Provide the (x, y) coordinate of the cell's center where the given text is located.  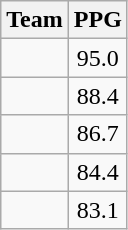
83.1 (98, 210)
PPG (98, 20)
88.4 (98, 96)
86.7 (98, 134)
84.4 (98, 172)
Team (35, 20)
95.0 (98, 58)
